For the text-containing cell, return its midpoint in [X, Y] coordinate format. 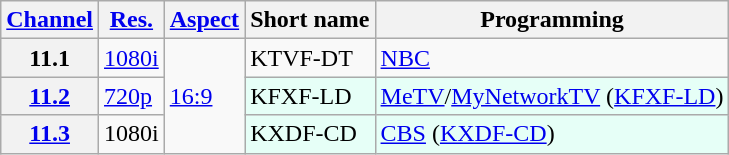
KFXF-LD [310, 96]
Aspect [204, 20]
11.3 [50, 134]
CBS (KXDF-CD) [552, 134]
KTVF-DT [310, 58]
NBC [552, 58]
Channel [50, 20]
Short name [310, 20]
KXDF-CD [310, 134]
11.2 [50, 96]
11.1 [50, 58]
16:9 [204, 96]
Programming [552, 20]
720p [132, 96]
MeTV/MyNetworkTV (KFXF-LD) [552, 96]
Res. [132, 20]
